Return the [x, y] coordinate for the center point of the cell that contains the specified text.  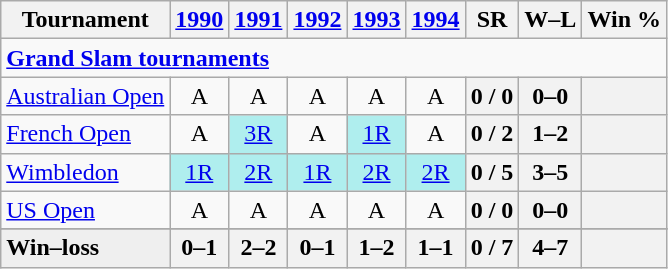
0 / 7 [492, 248]
1–1 [436, 248]
1992 [318, 20]
1993 [376, 20]
1991 [258, 20]
Wimbledon [86, 172]
3R [258, 134]
French Open [86, 134]
Australian Open [86, 96]
Tournament [86, 20]
2–2 [258, 248]
US Open [86, 210]
4–7 [550, 248]
3–5 [550, 172]
0 / 2 [492, 134]
0 / 5 [492, 172]
Grand Slam tournaments [334, 58]
1994 [436, 20]
1990 [200, 20]
Win–loss [86, 248]
SR [492, 20]
W–L [550, 20]
Win % [624, 20]
